Return [x, y] of the center of cell containing provided text 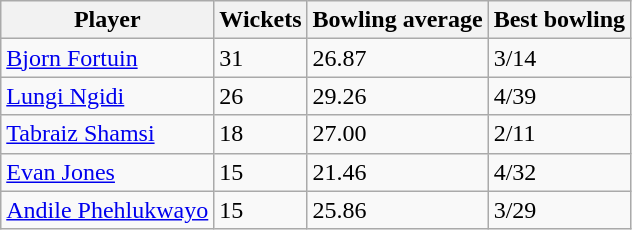
3/14 [559, 58]
29.26 [398, 96]
2/11 [559, 134]
27.00 [398, 134]
3/29 [559, 210]
4/32 [559, 172]
Player [108, 20]
25.86 [398, 210]
Bjorn Fortuin [108, 58]
26.87 [398, 58]
Andile Phehlukwayo [108, 210]
18 [260, 134]
Best bowling [559, 20]
Evan Jones [108, 172]
21.46 [398, 172]
Lungi Ngidi [108, 96]
26 [260, 96]
Bowling average [398, 20]
Wickets [260, 20]
Tabraiz Shamsi [108, 134]
31 [260, 58]
4/39 [559, 96]
